Return (x, y) of the center of cell containing provided text 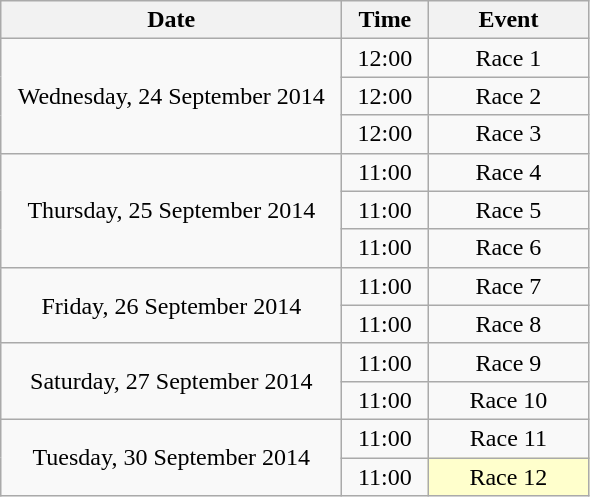
Race 9 (508, 362)
Wednesday, 24 September 2014 (172, 96)
Race 3 (508, 134)
Friday, 26 September 2014 (172, 305)
Saturday, 27 September 2014 (172, 381)
Race 11 (508, 438)
Race 6 (508, 248)
Race 2 (508, 96)
Race 8 (508, 324)
Race 10 (508, 400)
Race 5 (508, 210)
Race 7 (508, 286)
Race 12 (508, 477)
Date (172, 20)
Event (508, 20)
Time (385, 20)
Race 4 (508, 172)
Race 1 (508, 58)
Thursday, 25 September 2014 (172, 210)
Tuesday, 30 September 2014 (172, 457)
